Detect which cell encompasses the target text, then output its [X, Y] center coordinate. 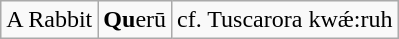
A Rabbit [50, 20]
Querū [135, 20]
cf. Tuscarora kwǽ:ruh [285, 20]
